For the text-containing cell, return its midpoint in [X, Y] coordinate format. 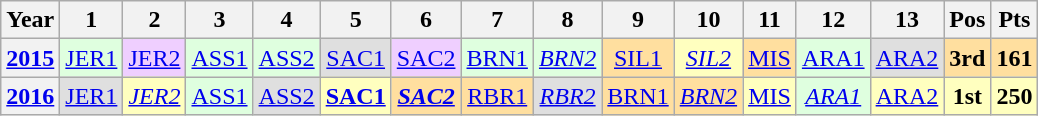
SIL1 [638, 58]
5 [356, 20]
2015 [30, 58]
11 [770, 20]
RBR1 [497, 96]
2016 [30, 96]
1 [92, 20]
2 [154, 20]
13 [907, 20]
250 [1014, 96]
Pts [1014, 20]
6 [426, 20]
SIL2 [708, 58]
3 [220, 20]
161 [1014, 58]
9 [638, 20]
7 [497, 20]
8 [567, 20]
Year [30, 20]
4 [286, 20]
10 [708, 20]
12 [833, 20]
1st [968, 96]
Pos [968, 20]
3rd [968, 58]
RBR2 [567, 96]
